Determine the [x, y] coordinate at the center of the cell enclosing the given text.  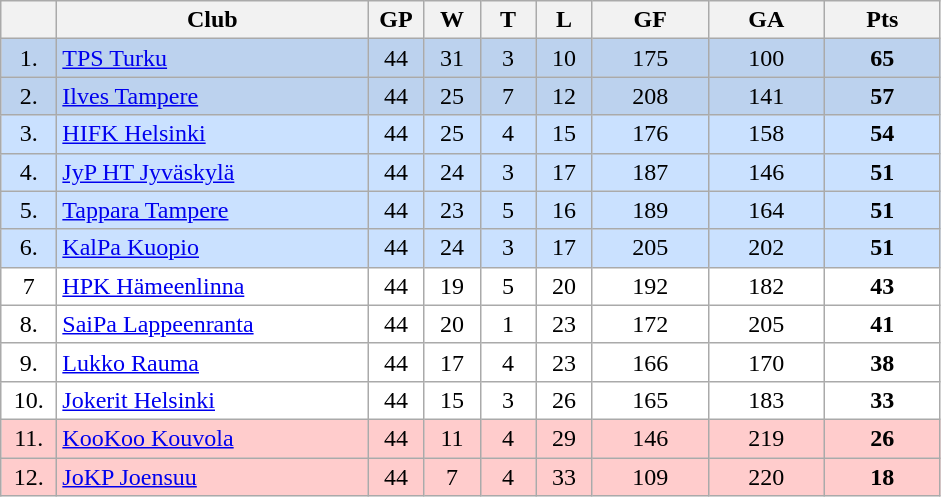
11 [452, 438]
L [564, 20]
31 [452, 58]
T [508, 20]
183 [766, 400]
57 [882, 96]
192 [650, 286]
9. [29, 362]
8. [29, 324]
1 [508, 324]
1. [29, 58]
41 [882, 324]
12. [29, 477]
220 [766, 477]
175 [650, 58]
170 [766, 362]
38 [882, 362]
182 [766, 286]
100 [766, 58]
GP [396, 20]
Lukko Rauma [212, 362]
6. [29, 248]
176 [650, 134]
HIFK Helsinki [212, 134]
18 [882, 477]
19 [452, 286]
202 [766, 248]
10. [29, 400]
JoKP Joensuu [212, 477]
Tappara Tampere [212, 210]
3. [29, 134]
141 [766, 96]
SaiPa Lappeenranta [212, 324]
Ilves Tampere [212, 96]
219 [766, 438]
Club [212, 20]
GA [766, 20]
12 [564, 96]
29 [564, 438]
54 [882, 134]
W [452, 20]
189 [650, 210]
KooKoo Kouvola [212, 438]
Jokerit Helsinki [212, 400]
166 [650, 362]
TPS Turku [212, 58]
16 [564, 210]
165 [650, 400]
65 [882, 58]
43 [882, 286]
2. [29, 96]
11. [29, 438]
4. [29, 172]
5. [29, 210]
KalPa Kuopio [212, 248]
GF [650, 20]
109 [650, 477]
10 [564, 58]
187 [650, 172]
208 [650, 96]
HPK Hämeenlinna [212, 286]
164 [766, 210]
172 [650, 324]
158 [766, 134]
Pts [882, 20]
JyP HT Jyväskylä [212, 172]
